For the text-containing cell, return its midpoint in (x, y) coordinate format. 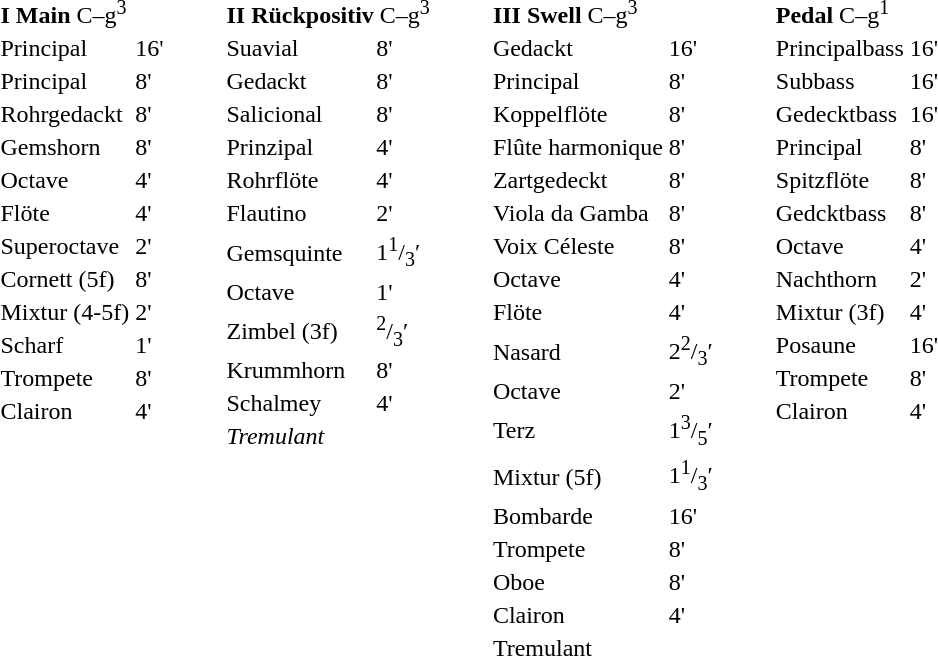
Terz (578, 430)
Principalbass (840, 48)
22/3′ (690, 352)
Gedcktbass (840, 213)
Viola da Gamba (578, 213)
Zimbel (3f) (298, 332)
Nachthorn (840, 279)
Bombarde (578, 516)
Posaune (840, 345)
Oboe (578, 582)
Zartgedeckt (578, 180)
Schalmey (298, 404)
Spitzflöte (840, 180)
Gemsquinte (298, 252)
Tremulant (298, 437)
Mixtur (5f) (578, 476)
13/5′ (690, 430)
Mixtur (3f) (840, 312)
Nasard (578, 352)
Flautino (298, 213)
2/3′ (404, 332)
Suavial (298, 48)
Voix Céleste (578, 246)
Prinzipal (298, 147)
Flûte harmonique (578, 147)
Koppelflöte (578, 114)
Rohrflöte (298, 180)
Salicional (298, 114)
Gedecktbass (840, 114)
Subbass (840, 81)
Krummhorn (298, 371)
Flöte (578, 312)
